Pinpoint the cell where the given text exists, returning its [x, y] midpoint coordinate. 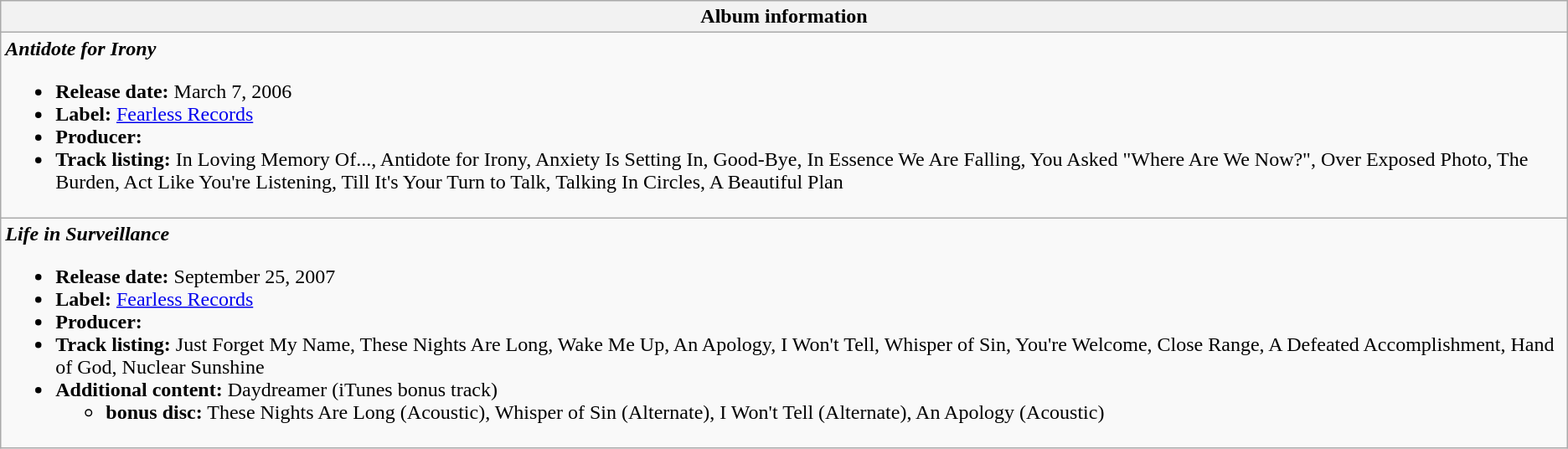
Album information [784, 17]
